For the text-containing cell, return its midpoint in [X, Y] coordinate format. 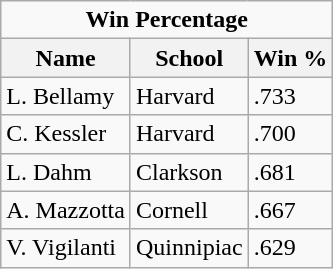
School [189, 58]
A. Mazzotta [66, 210]
Cornell [189, 210]
V. Vigilanti [66, 248]
Name [66, 58]
.667 [290, 210]
Win Percentage [167, 20]
.681 [290, 172]
Clarkson [189, 172]
Win % [290, 58]
Quinnipiac [189, 248]
L. Dahm [66, 172]
L. Bellamy [66, 96]
.629 [290, 248]
.733 [290, 96]
C. Kessler [66, 134]
.700 [290, 134]
